Scan for the cell matching the given text and deliver its (X, Y) coordinate at center. 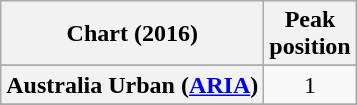
Chart (2016) (132, 34)
Peakposition (310, 34)
1 (310, 85)
Australia Urban (ARIA) (132, 85)
